For the text-containing cell, return its midpoint in [X, Y] coordinate format. 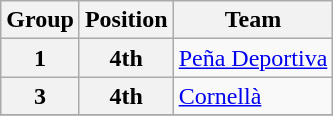
1 [40, 58]
Cornellà [253, 96]
3 [40, 96]
Team [253, 20]
Peña Deportiva [253, 58]
Position [126, 20]
Group [40, 20]
